Identify which cell holds the provided text, then report its [x, y] central coordinate. 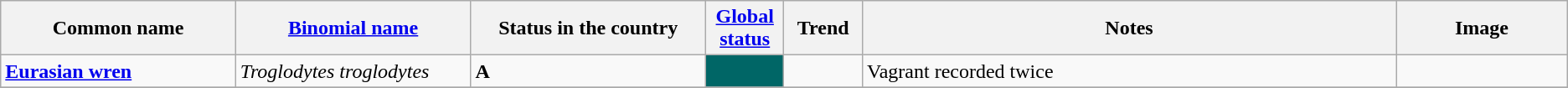
Image [1483, 28]
Binomial name [353, 28]
Trend [823, 28]
Status in the country [588, 28]
Eurasian wren [119, 71]
A [588, 71]
Global status [745, 28]
Notes [1129, 28]
Vagrant recorded twice [1129, 71]
Troglodytes troglodytes [353, 71]
Common name [119, 28]
